Scan for the cell matching the given text and deliver its [X, Y] coordinate at center. 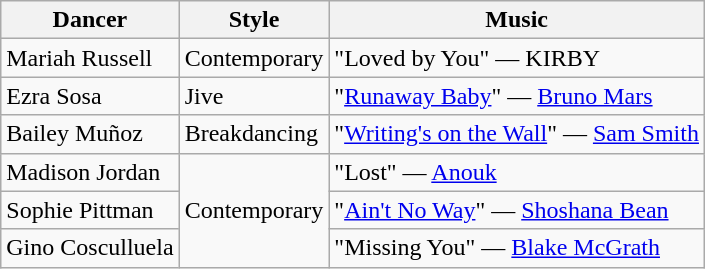
Ezra Sosa [90, 96]
Style [254, 20]
Mariah Russell [90, 58]
Music [517, 20]
"Lost" — Anouk [517, 172]
"Missing You" — Blake McGrath [517, 248]
Sophie Pittman [90, 210]
"Runaway Baby" — Bruno Mars [517, 96]
"Loved by You" — KIRBY [517, 58]
Gino Cosculluela [90, 248]
Jive [254, 96]
Bailey Muñoz [90, 134]
Madison Jordan [90, 172]
Dancer [90, 20]
"Ain't No Way" — Shoshana Bean [517, 210]
"Writing's on the Wall" — Sam Smith [517, 134]
Breakdancing [254, 134]
